For the text-containing cell, return its midpoint in (X, Y) coordinate format. 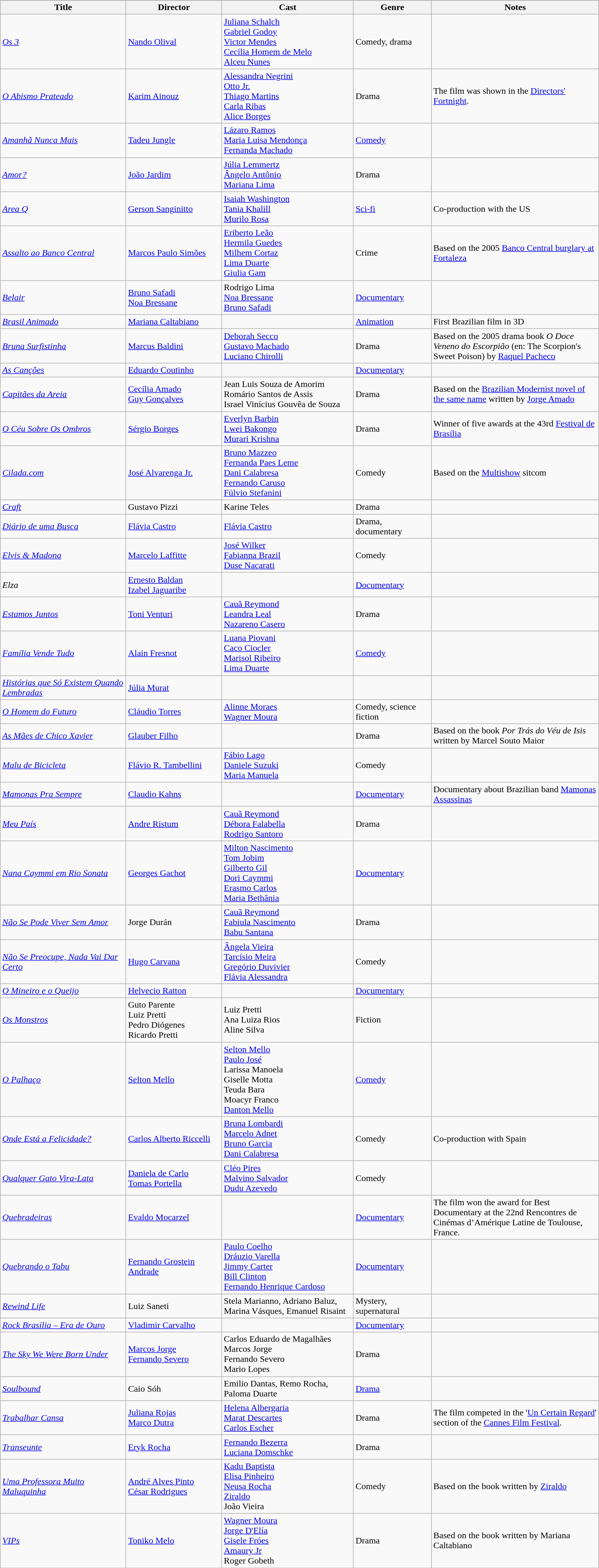
Based on the 2005 drama book O Doce Veneno do Escorpião (en: The Scorpion's Sweet Poison) by Raquel Pacheco (515, 346)
Drama, documentary (393, 526)
The film was shown in the Directors' Fortnight. (515, 96)
Tadeu Jungle (174, 140)
Ângela Vieira Tarcísio Meira Gregório Duvivier Flávia Alessandra (287, 961)
Juliana Schalch Gabriel GodoyVictor MendesCecília Homem de MeloAlceu Nunes (287, 42)
Luiz Saneti (174, 1306)
Alinne Moraes Wagner Moura (287, 711)
Quebrando o Tabu (63, 1267)
O Mineiro e o Queijo (63, 991)
Genre (393, 7)
Cauã ReymondDébora FalabellaRodrigo Santoro (287, 823)
Alain Fresnot (174, 653)
Eduardo Coutinho (174, 370)
Glauber Filho (174, 736)
José Alvarenga Jr. (174, 473)
Bruna Surfistinha (63, 346)
Marcus Baldini (174, 346)
Fernando Grostein Andrade (174, 1267)
Milton Nascimento Tom Jobim Gilberto Gil Dori CaymmiErasmo CarlosMaria Bethânia (287, 873)
Cast (287, 7)
João Jardim (174, 175)
Sci-fi (393, 209)
Belair (63, 297)
Eryk Rocha (174, 1447)
Cláudio Torres (174, 711)
Karine Teles (287, 507)
Paulo Coelho Dráuzio VarellaJimmy CarterBill ClintonFernando Henrique Cardoso (287, 1267)
Craft (63, 507)
André Alves PintoCésar Rodrigues (174, 1486)
Rewind Life (63, 1306)
Selton Mello Paulo José Larissa Manoela Giselle Motta Teuda BaraMoacyr Franco Danton Mello (287, 1079)
Based on the book written by Mariana Caltabiano (515, 1540)
Amor? (63, 175)
Juliana Rojas Marco Dutra (174, 1418)
Cléo Pires Malvino Salvador Dudu Azevedo (287, 1178)
Flávio R. Tambellini (174, 765)
Carlos Eduardo de Magalhães Marcos Jorge Fernando Severo Mario Lopes (287, 1354)
Karim Ainouz (174, 96)
Júlia LemmertzÂngelo AntônioMariana Lima (287, 175)
Soulbound (63, 1389)
Assalto ao Banco Central (63, 253)
O Homem do Futuro (63, 711)
Hugo Carvana (174, 961)
Carlos Alberto Riccelli (174, 1139)
Diário de uma Busca (63, 526)
Mamonas Pra Sempre (63, 794)
Quebradeiras (63, 1217)
Cilada.com (63, 473)
Title (63, 7)
Bruno MazzeoFernanda Paes LemeDani CalabresaFernando CarusoFúlvio Stefanini (287, 473)
Fernando BezerraLuciana Domschke (287, 1447)
Area Q (63, 209)
Selton Mello (174, 1079)
Based on the Multishow sitcom (515, 473)
Bruna Lombardi Marcelo Adnet Bruno Garcia Dani Calabresa (287, 1139)
Eriberto Leão Hermila Guedes Milhem Cortaz Lima Duarte Giulia Gam (287, 253)
Helvecio Ratton (174, 991)
Não Se Pode Viver Sem Amor (63, 922)
Os Monstros (63, 1020)
Gerson Sanginitto (174, 209)
Sérgio Borges (174, 429)
Uma Professora Muito Maluquinha (63, 1486)
Deborah SeccoGustavo MachadoLuciano Chirolli (287, 346)
First Brazilian film in 3D (515, 321)
Director (174, 7)
Trabalhar Cansa (63, 1418)
Helena AlbergariaMarat DescartesCarlos Escher (287, 1418)
Nando Olival (174, 42)
Daniela de Carlo Tomas Portella (174, 1178)
Nana Caymmi em Rio Sonata (63, 873)
As Canções (63, 370)
Emilio Dantas, Remo Rocha, Paloma Duarte (287, 1389)
Os 3 (63, 42)
Based on the book written by Ziraldo (515, 1486)
Mystery, supernatural (393, 1306)
Fábio LagoDaniele SuzukiMaria Manuela (287, 765)
Marcos Paulo Simões (174, 253)
Família Vende Tudo (63, 653)
Meu País (63, 823)
VIPs (63, 1540)
Qualquer Gato Vira-Lata (63, 1178)
Andre Ristum (174, 823)
The film competed in the 'Un Certain Regard' section of the Cannes Film Festival. (515, 1418)
Rodrigo Lima Noa Bressane Bruno Safadi (287, 297)
Júlia Murat (174, 688)
Everlyn BarbinLwei BakongoMurari Krishna (287, 429)
Cecília Amado Guy Gonçalves (174, 394)
Alessandra Negrini Otto Jr.Thiago MartinsCarla RibasAlice Borges (287, 96)
Não Se Preocupe, Nada Vai Dar Certo (63, 961)
Comedy, science fiction (393, 711)
Mariana Caltabiano (174, 321)
Documentary about Brazilian band Mamonas Assassinas (515, 794)
Rock Brasília – Era de Ouro (63, 1325)
Amanhã Nunca Mais (63, 140)
Jorge Durán (174, 922)
Wagner MouraJorge D'ElíaGisele FróesAmaury JrRoger Gobeth (287, 1540)
Bruno Safadi Noa Bressane (174, 297)
Notes (515, 7)
Georges Gachot (174, 873)
Elza (63, 585)
Cauã Reymond Leandra Leal Nazareno Casero (287, 614)
Co-production with the US (515, 209)
Guto Parente Luiz Pretti Pedro Diógenes Ricardo Pretti (174, 1020)
Vladimir Carvalho (174, 1325)
Based on the Brazilian Modernist novel of the same name written by Jorge Amado (515, 394)
The Sky We Were Born Under (63, 1354)
Based on the book Por Trás do Véu de Isis written by Marcel Souto Maior (515, 736)
Elvis & Madona (63, 556)
O Céu Sobre Os Ombros (63, 429)
O Abismo Prateado (63, 96)
Jean Luis Souza de Amorim Romário Santos de AssisIsrael Vinícius Gouvêa de Souza (287, 394)
Toni Venturi (174, 614)
Marcelo Laffitte (174, 556)
Luiz Pretti Ana Luiza Rios Aline Silva (287, 1020)
José WilkerFabianna BrazilDuse Nacarati (287, 556)
As Mães de Chico Xavier (63, 736)
Transeunte (63, 1447)
Animation (393, 321)
Capitães da Areia (63, 394)
Onde Está a Felicidade? (63, 1139)
Estamos Juntos (63, 614)
Cauã ReymondFabiula NascimentoBabu Santana (287, 922)
Brasil Animado (63, 321)
The film won the award for Best Documentary at the 22nd Rencontres de Cinémas d’Amérique Latine de Toulouse, France. (515, 1217)
Based on the 2005 Banco Central burglary at Fortaleza (515, 253)
Histórias que Só Existem Quando Lembradas (63, 688)
Crime (393, 253)
Gustavo Pizzi (174, 507)
Winner of five awards at the 43rd Festival de Brasília (515, 429)
Luana Piovani Caco Ciocler Marisol Ribeiro Lima Duarte (287, 653)
Kadu BaptistaElisa PinheiroNeusa RochaZiraldoJoão Vieira (287, 1486)
Caio Sóh (174, 1389)
Fiction (393, 1020)
Lázaro RamosMaria Luisa MendonçaFernanda Machado (287, 140)
Malu de Bicicleta (63, 765)
Isaiah WashingtonTania KhalillMurilo Rosa (287, 209)
Ernesto BaldanIzabel Jaguaribe (174, 585)
Evaldo Mocarzel (174, 1217)
Co-production with Spain (515, 1139)
O Palhaço (63, 1079)
Toniko Melo (174, 1540)
Marcos JorgeFernando Severo (174, 1354)
Comedy, drama (393, 42)
Stela Marianno, Adriano Baluz, Marina Vásques, Emanuel Risaint (287, 1306)
Claudio Kahns (174, 794)
